Locate the cell with the specified text and output its [x, y] center coordinate. 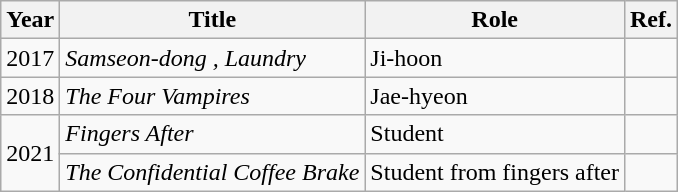
2018 [30, 96]
The Four Vampires [212, 96]
The Confidential Coffee Brake [212, 172]
Ji-hoon [495, 58]
Student from fingers after [495, 172]
Jae-hyeon [495, 96]
Role [495, 20]
2021 [30, 153]
Ref. [650, 20]
Year [30, 20]
Title [212, 20]
Samseon-dong , Laundry [212, 58]
Student [495, 134]
2017 [30, 58]
Fingers After [212, 134]
